Identify which cell holds the provided text, then report its [X, Y] central coordinate. 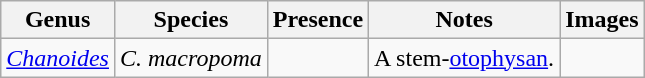
Images [602, 20]
Notes [464, 20]
A stem-otophysan. [464, 58]
Chanoides [58, 58]
Presence [318, 20]
Genus [58, 20]
Species [190, 20]
C. macropoma [190, 58]
